Search for the cell housing the specified text and yield its (X, Y) center coordinate. 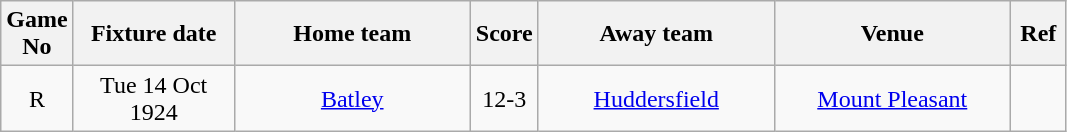
Ref (1038, 34)
Score (504, 34)
Batley (352, 98)
Home team (352, 34)
R (37, 98)
Venue (892, 34)
12-3 (504, 98)
Mount Pleasant (892, 98)
Game No (37, 34)
Fixture date (154, 34)
Tue 14 Oct 1924 (154, 98)
Away team (656, 34)
Huddersfield (656, 98)
